Identify which cell holds the provided text, then report its (X, Y) central coordinate. 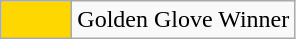
Golden Glove Winner (184, 20)
